Detect which cell encompasses the target text, then output its (X, Y) center coordinate. 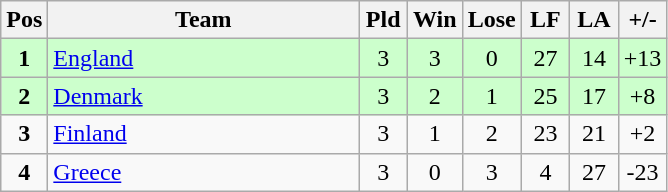
-23 (642, 172)
England (204, 58)
Lose (492, 20)
Pos (24, 20)
23 (546, 134)
+2 (642, 134)
Pld (384, 20)
25 (546, 96)
17 (594, 96)
+13 (642, 58)
Greece (204, 172)
LA (594, 20)
+8 (642, 96)
+/- (642, 20)
14 (594, 58)
LF (546, 20)
Win (434, 20)
21 (594, 134)
Finland (204, 134)
Team (204, 20)
Denmark (204, 96)
